From the cell containing the given text, extract its center point as [X, Y] coordinate. 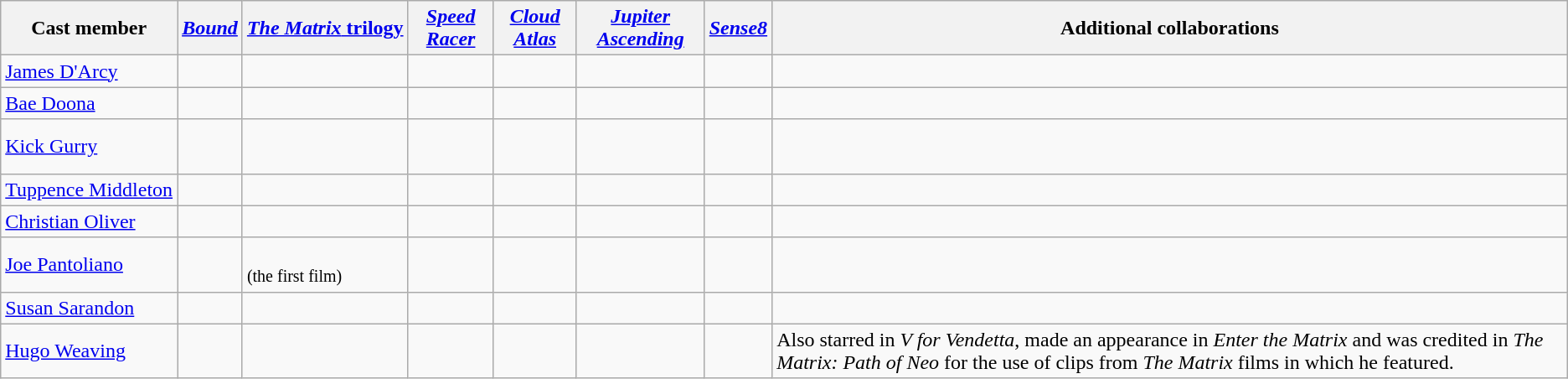
Additional collaborations [1170, 29]
Kick Gurry [89, 146]
Tuppence Middleton [89, 189]
Christian Oliver [89, 221]
Bae Doona [89, 103]
Joe Pantoliano [89, 265]
James D'Arcy [89, 71]
Speed Racer [451, 29]
Cloud Atlas [534, 29]
Cast member [89, 29]
Hugo Weaving [89, 350]
Bound [210, 29]
Susan Sarandon [89, 308]
(the first film) [325, 265]
Sense8 [738, 29]
Jupiter Ascending [640, 29]
The Matrix trilogy [325, 29]
